From the cell containing the given text, extract its center point as [X, Y] coordinate. 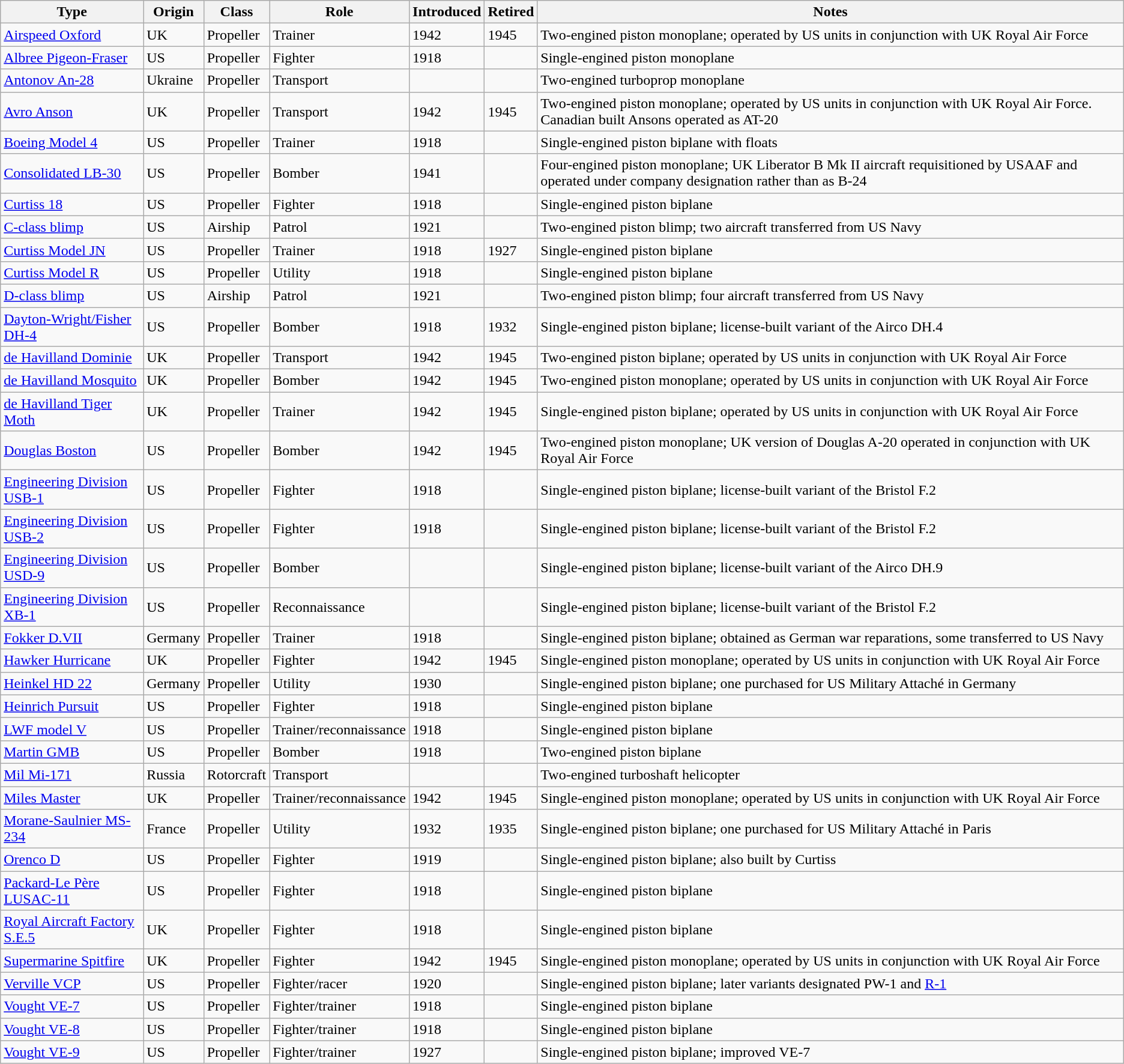
Morane-Saulnier MS-234 [72, 829]
Albree Pigeon-Fraser [72, 58]
D-class blimp [72, 295]
Class [237, 12]
Four-engined piston monoplane; UK Liberator B Mk II aircraft requisitioned by USAAF and operated under company designation rather than as B-24 [830, 173]
Ukraine [174, 80]
Reconnaissance [340, 606]
Boeing Model 4 [72, 142]
Curtiss 18 [72, 204]
Role [340, 12]
Heinkel HD 22 [72, 683]
Packard-Le Père LUSAC-11 [72, 891]
Single-engined piston biplane; also built by Curtiss [830, 860]
Single-engined piston biplane with floats [830, 142]
Vought VE-8 [72, 1029]
1930 [447, 683]
Douglas Boston [72, 450]
Vought VE-7 [72, 1006]
Consolidated LB-30 [72, 173]
Heinrich Pursuit [72, 706]
Single-engined piston biplane; operated by US units in conjunction with UK Royal Air Force [830, 412]
Type [72, 12]
Single-engined piston biplane; improved VE-7 [830, 1052]
Hawker Hurricane [72, 660]
1941 [447, 173]
Royal Aircraft Factory S.E.5 [72, 929]
Two-engined piston blimp; four aircraft transferred from US Navy [830, 295]
Orenco D [72, 860]
Curtiss Model R [72, 273]
Two-engined piston blimp; two aircraft transferred from US Navy [830, 227]
Two-engined piston biplane [830, 752]
de Havilland Dominie [72, 358]
Engineering Division USB-1 [72, 490]
de Havilland Tiger Moth [72, 412]
Engineering Division USD-9 [72, 568]
Two-engined turboprop monoplane [830, 80]
Two-engined turboshaft helicopter [830, 775]
Single-engined piston biplane; one purchased for US Military Attaché in Paris [830, 829]
de Havilland Mosquito [72, 381]
Introduced [447, 12]
Two-engined piston monoplane; UK version of Douglas A-20 operated in conjunction with UK Royal Air Force [830, 450]
Single-engined piston monoplane [830, 58]
1935 [511, 829]
France [174, 829]
Origin [174, 12]
Single-engined piston biplane; one purchased for US Military Attaché in Germany [830, 683]
Two-engined piston monoplane; operated by US units in conjunction with UK Royal Air Force. Canadian built Ansons operated as AT-20 [830, 112]
Engineering Division XB-1 [72, 606]
Single-engined piston biplane; license-built variant of the Airco DH.9 [830, 568]
1919 [447, 860]
Vought VE-9 [72, 1052]
C-class blimp [72, 227]
Verville VCP [72, 984]
Two-engined piston biplane; operated by US units in conjunction with UK Royal Air Force [830, 358]
1920 [447, 984]
Single-engined piston biplane; later variants designated PW-1 and R-1 [830, 984]
Avro Anson [72, 112]
Russia [174, 775]
Airspeed Oxford [72, 35]
Supermarine Spitfire [72, 961]
Fokker D.VII [72, 638]
Miles Master [72, 798]
Retired [511, 12]
Dayton-Wright/Fisher DH-4 [72, 327]
Antonov An-28 [72, 80]
Rotorcraft [237, 775]
Curtiss Model JN [72, 250]
Single-engined piston biplane; obtained as German war reparations, some transferred to US Navy [830, 638]
Single-engined piston biplane; license-built variant of the Airco DH.4 [830, 327]
LWF model V [72, 729]
Engineering Division USB-2 [72, 528]
Notes [830, 12]
Fighter/racer [340, 984]
Martin GMB [72, 752]
Mil Mi-171 [72, 775]
